Return (x, y) of the center of cell containing provided text 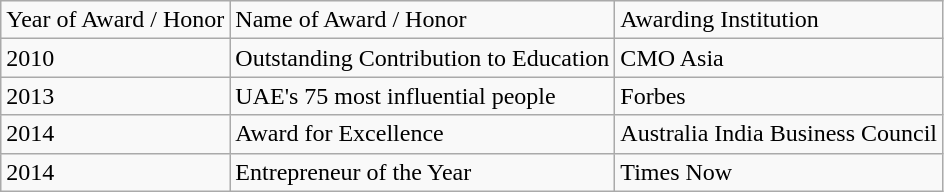
Australia India Business Council (779, 134)
Awarding Institution (779, 20)
Entrepreneur of the Year (422, 172)
Times Now (779, 172)
UAE's 75 most influential people (422, 96)
Forbes (779, 96)
Name of Award / Honor (422, 20)
Year of Award / Honor (116, 20)
Outstanding Contribution to Education (422, 58)
2013 (116, 96)
2010 (116, 58)
CMO Asia (779, 58)
Award for Excellence (422, 134)
